Identify which cell holds the provided text, then report its [X, Y] central coordinate. 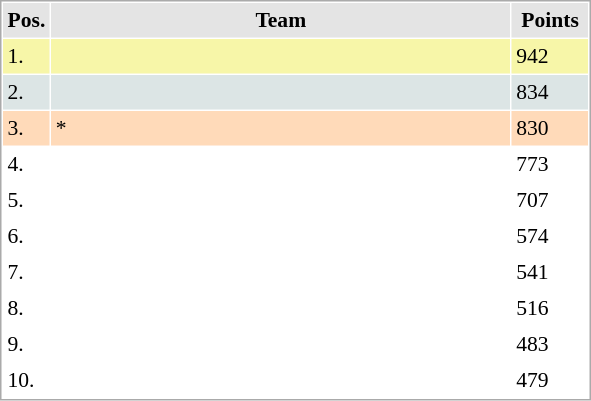
7. [26, 272]
1. [26, 56]
942 [550, 56]
8. [26, 308]
773 [550, 164]
Points [550, 20]
* [280, 128]
516 [550, 308]
479 [550, 380]
2. [26, 92]
Pos. [26, 20]
9. [26, 344]
574 [550, 236]
483 [550, 344]
541 [550, 272]
834 [550, 92]
3. [26, 128]
4. [26, 164]
6. [26, 236]
830 [550, 128]
5. [26, 200]
10. [26, 380]
707 [550, 200]
Team [280, 20]
